From the cell containing the given text, extract its center point as (x, y) coordinate. 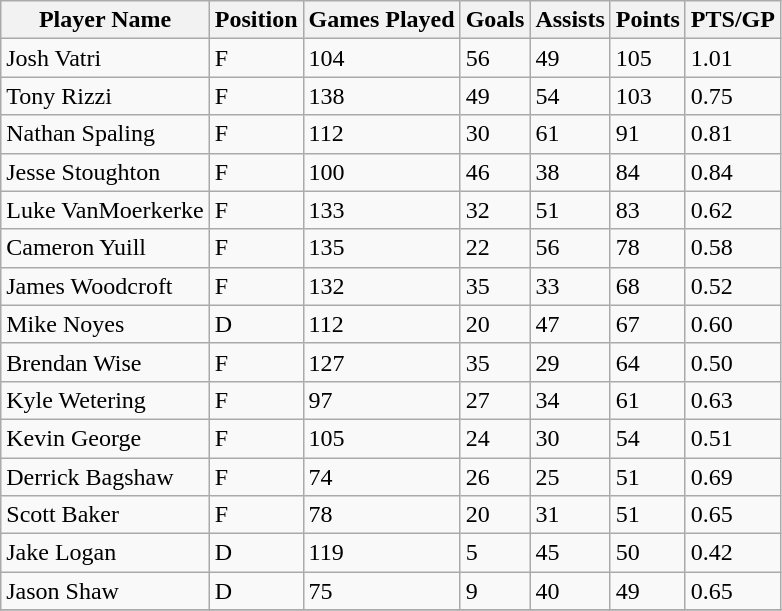
38 (570, 172)
104 (382, 58)
Luke VanMoerkerke (106, 210)
0.81 (732, 134)
0.84 (732, 172)
133 (382, 210)
Mike Noyes (106, 324)
Josh Vatri (106, 58)
0.51 (732, 438)
91 (648, 134)
67 (648, 324)
Tony Rizzi (106, 96)
127 (382, 362)
68 (648, 286)
5 (495, 553)
84 (648, 172)
74 (382, 477)
135 (382, 248)
27 (495, 400)
46 (495, 172)
34 (570, 400)
138 (382, 96)
Games Played (382, 20)
132 (382, 286)
75 (382, 591)
Assists (570, 20)
Player Name (106, 20)
PTS/GP (732, 20)
Kyle Wetering (106, 400)
22 (495, 248)
0.63 (732, 400)
9 (495, 591)
45 (570, 553)
Jason Shaw (106, 591)
0.60 (732, 324)
31 (570, 515)
24 (495, 438)
50 (648, 553)
29 (570, 362)
Goals (495, 20)
40 (570, 591)
Scott Baker (106, 515)
0.50 (732, 362)
26 (495, 477)
Cameron Yuill (106, 248)
83 (648, 210)
119 (382, 553)
James Woodcroft (106, 286)
0.52 (732, 286)
Jake Logan (106, 553)
97 (382, 400)
Jesse Stoughton (106, 172)
32 (495, 210)
0.58 (732, 248)
Position (256, 20)
Nathan Spaling (106, 134)
0.75 (732, 96)
1.01 (732, 58)
103 (648, 96)
47 (570, 324)
Points (648, 20)
Brendan Wise (106, 362)
0.62 (732, 210)
100 (382, 172)
64 (648, 362)
25 (570, 477)
Kevin George (106, 438)
0.69 (732, 477)
0.42 (732, 553)
33 (570, 286)
Derrick Bagshaw (106, 477)
